Search for the cell housing the specified text and yield its [X, Y] center coordinate. 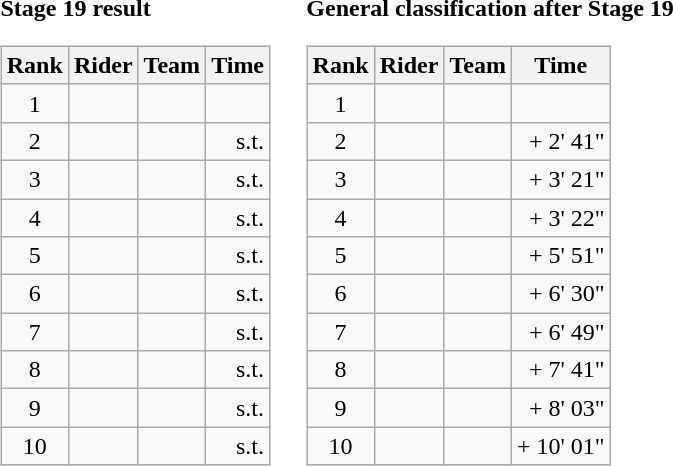
+ 5' 51" [560, 256]
+ 6' 30" [560, 294]
+ 10' 01" [560, 446]
+ 8' 03" [560, 408]
+ 6' 49" [560, 332]
+ 3' 22" [560, 217]
+ 2' 41" [560, 141]
+ 7' 41" [560, 370]
+ 3' 21" [560, 179]
